Determine the (X, Y) coordinate at the center of the cell enclosing the given text.  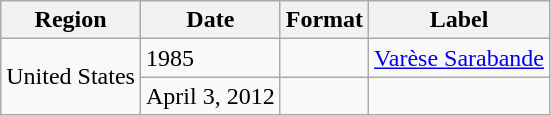
Label (460, 20)
Format (324, 20)
United States (71, 77)
Region (71, 20)
April 3, 2012 (210, 96)
1985 (210, 58)
Date (210, 20)
Varèse Sarabande (460, 58)
